Search for the cell housing the specified text and yield its [X, Y] center coordinate. 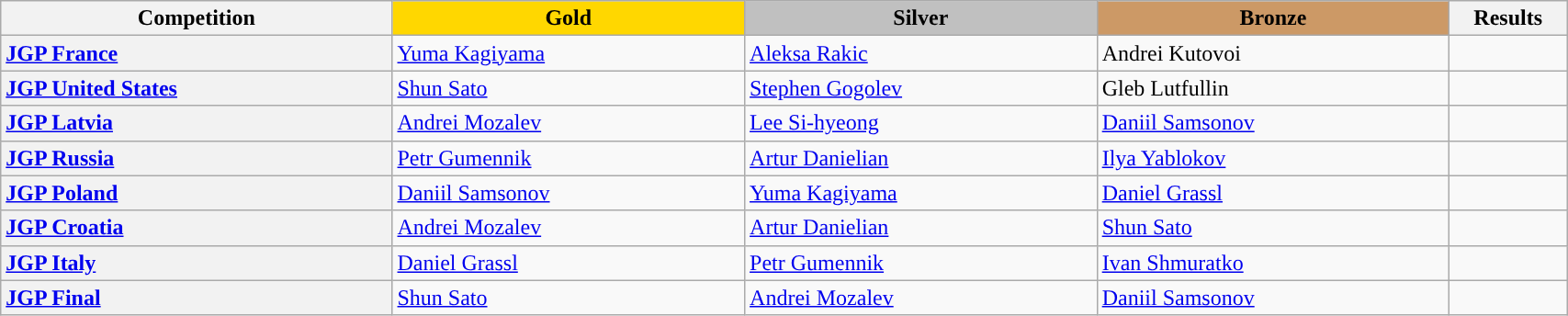
Ivan Shmuratko [1273, 263]
JGP Poland [197, 193]
JGP Russia [197, 158]
JGP Latvia [197, 123]
Ilya Yablokov [1273, 158]
Bronze [1273, 18]
Results [1508, 18]
Andrei Kutovoi [1273, 53]
JGP Final [197, 298]
JGP Croatia [197, 228]
Lee Si-hyeong [921, 123]
JGP France [197, 53]
JGP United States [197, 88]
Stephen Gogolev [921, 88]
Gleb Lutfullin [1273, 88]
Competition [197, 18]
Silver [921, 18]
JGP Italy [197, 263]
Aleksa Rakic [921, 53]
Gold [569, 18]
